Return (x, y) of the center of cell containing provided text 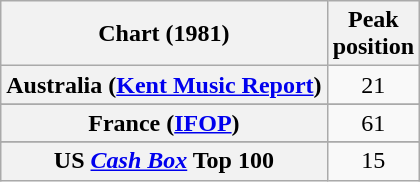
France (IFOP) (164, 123)
Chart (1981) (164, 34)
61 (373, 123)
US Cash Box Top 100 (164, 161)
21 (373, 85)
Australia (Kent Music Report) (164, 85)
15 (373, 161)
Peakposition (373, 34)
